From the cell containing the given text, extract its center point as (x, y) coordinate. 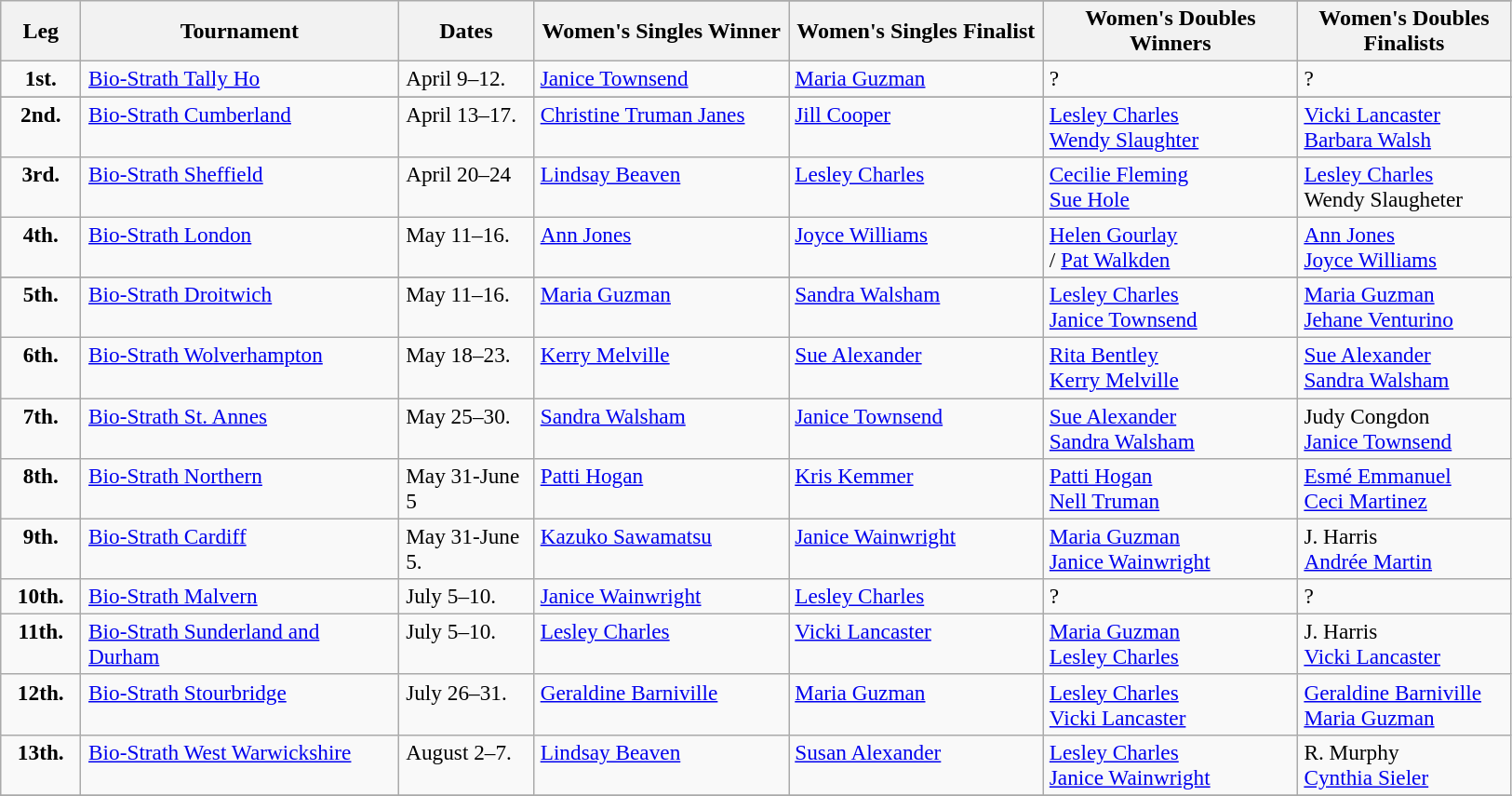
5th. (41, 307)
Women's Doubles Winners (1171, 32)
Bio-Strath Droitwich (240, 307)
12th. (41, 704)
8th. (41, 488)
Bio-Strath West Warwickshire (240, 765)
Patti Hogan Nell Truman (1171, 488)
Bio-Strath London (240, 248)
Dates (466, 32)
August 2–7. (466, 765)
Patti Hogan (662, 488)
Bio-Strath Northern (240, 488)
Vicki Lancaster Barbara Walsh (1405, 127)
Bio-Strath Sunderland and Durham (240, 644)
Bio-Strath Malvern (240, 597)
Lesley Charles Vicki Lancaster (1171, 704)
Geraldine Barniville (662, 704)
May 18–23. (466, 369)
Bio-Strath Wolverhampton (240, 369)
Ann Jones Joyce Williams (1405, 248)
Bio-Strath Stourbridge (240, 704)
R. Murphy Cynthia Sieler (1405, 765)
Leg (41, 32)
Women's Singles Finalist (917, 32)
2nd. (41, 127)
Geraldine Barniville Maria Guzman (1405, 704)
Ann Jones (662, 248)
April 13–17. (466, 127)
Bio-Strath Cumberland (240, 127)
Bio-Strath Sheffield (240, 186)
Susan Alexander (917, 765)
10th. (41, 597)
Women's Singles Winner (662, 32)
1st. (41, 79)
Lesley Charles Wendy Slaugheter (1405, 186)
Christine Truman Janes (662, 127)
Lesley Charles Janice Townsend (1171, 307)
Vicki Lancaster (917, 644)
Bio-Strath Cardiff (240, 549)
6th. (41, 369)
Women's Doubles Finalists (1405, 32)
7th. (41, 428)
Jill Cooper (917, 127)
Maria Guzman Jehane Venturino (1405, 307)
Maria Guzman Lesley Charles (1171, 644)
13th. (41, 765)
May 31-June 5. (466, 549)
Helen Gourlay/ Pat Walkden (1171, 248)
Tournament (240, 32)
July 26–31. (466, 704)
Lesley Charles Janice Wainwright (1171, 765)
May 31-June 5 (466, 488)
11th. (41, 644)
Cecilie Fleming Sue Hole (1171, 186)
Kerry Melville (662, 369)
Bio-Strath St. Annes (240, 428)
J. Harris Vicki Lancaster (1405, 644)
Judy Congdon Janice Townsend (1405, 428)
Maria Guzman Janice Wainwright (1171, 549)
3rd. (41, 186)
Joyce Williams (917, 248)
April 9–12. (466, 79)
Sue Alexander (917, 369)
Kris Kemmer (917, 488)
Rita Bentley Kerry Melville (1171, 369)
Lesley Charles Wendy Slaughter (1171, 127)
9th. (41, 549)
Esmé Emmanuel Ceci Martinez (1405, 488)
Kazuko Sawamatsu (662, 549)
4th. (41, 248)
Bio-Strath Tally Ho (240, 79)
J. Harris Andrée Martin (1405, 549)
May 25–30. (466, 428)
April 20–24 (466, 186)
